Pinpoint the cell where the given text exists, returning its [x, y] midpoint coordinate. 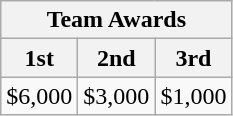
$3,000 [116, 96]
2nd [116, 58]
$6,000 [40, 96]
3rd [194, 58]
Team Awards [116, 20]
$1,000 [194, 96]
1st [40, 58]
